Identify which cell holds the provided text, then report its (X, Y) central coordinate. 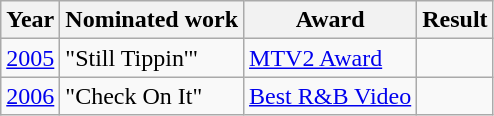
Award (330, 20)
2006 (30, 96)
Best R&B Video (330, 96)
Nominated work (152, 20)
MTV2 Award (330, 58)
Year (30, 20)
"Still Tippin'" (152, 58)
2005 (30, 58)
Result (455, 20)
"Check On It" (152, 96)
